Capture the cell that displays the provided text and extract its [x, y] central coordinate. 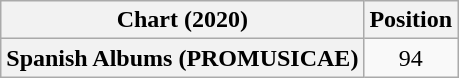
Chart (2020) [182, 20]
94 [411, 58]
Spanish Albums (PROMUSICAE) [182, 58]
Position [411, 20]
